Identify which cell holds the provided text, then report its [x, y] central coordinate. 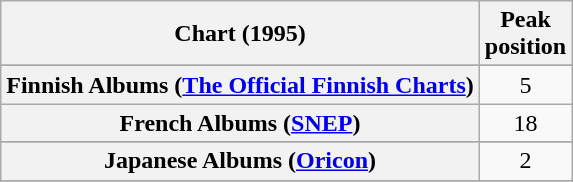
Chart (1995) [240, 34]
5 [525, 85]
French Albums (SNEP) [240, 123]
Peakposition [525, 34]
Finnish Albums (The Official Finnish Charts) [240, 85]
18 [525, 123]
Japanese Albums (Oricon) [240, 161]
2 [525, 161]
